Search for the cell housing the specified text and yield its (x, y) center coordinate. 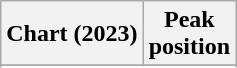
Chart (2023) (72, 34)
Peakposition (189, 34)
